Provide the (X, Y) coordinate of the cell's center where the given text is located.  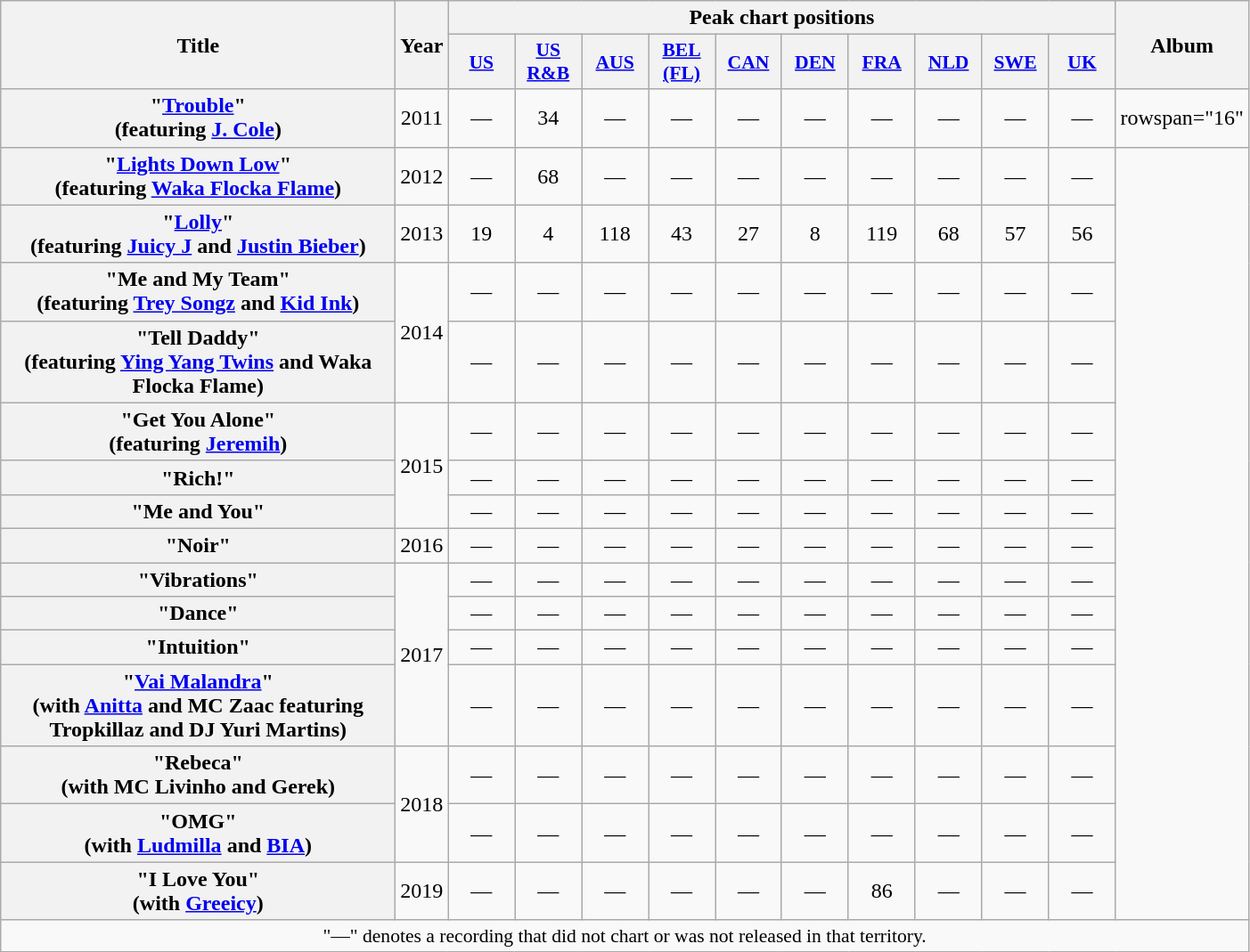
"Rebeca"(with MC Livinho and Gerek) (198, 775)
34 (549, 118)
86 (882, 891)
56 (1082, 233)
"Tell Daddy"(featuring Ying Yang Twins and Waka Flocka Flame) (198, 362)
DEN (814, 62)
Title (198, 45)
119 (882, 233)
4 (549, 233)
SWE (1016, 62)
AUS (615, 62)
"Rich!" (198, 477)
"Vai Malandra"(with Anitta and MC Zaac featuring Tropkillaz and DJ Yuri Martins) (198, 705)
rowspan="16" (1182, 118)
Album (1182, 45)
2011 (422, 118)
CAN (748, 62)
2017 (422, 655)
Peak chart positions (782, 18)
118 (615, 233)
2013 (422, 233)
8 (814, 233)
"Intuition" (198, 647)
"Lolly"(featuring Juicy J and Justin Bieber) (198, 233)
"Trouble"(featuring J. Cole) (198, 118)
2015 (422, 465)
FRA (882, 62)
27 (748, 233)
2014 (422, 333)
2016 (422, 545)
2018 (422, 804)
"Noir" (198, 545)
"OMG"(with Ludmilla and BIA) (198, 834)
USR&B (549, 62)
"Get You Alone"(featuring Jeremih) (198, 431)
Year (422, 45)
2019 (422, 891)
2012 (422, 176)
43 (682, 233)
"I Love You"(with Greeicy) (198, 891)
NLD (948, 62)
"Dance" (198, 614)
"—" denotes a recording that did not chart or was not released in that territory. (625, 936)
19 (481, 233)
57 (1016, 233)
"Me and You" (198, 511)
US (481, 62)
"Lights Down Low"(featuring Waka Flocka Flame) (198, 176)
"Me and My Team"(featuring Trey Songz and Kid Ink) (198, 292)
UK (1082, 62)
"Vibrations" (198, 580)
BEL(FL) (682, 62)
